Pinpoint the cell where the given text exists, returning its (X, Y) midpoint coordinate. 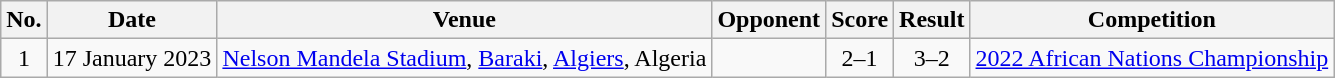
2–1 (860, 58)
Date (132, 20)
3–2 (932, 58)
Score (860, 20)
No. (24, 20)
Venue (464, 20)
Nelson Mandela Stadium, Baraki, Algiers, Algeria (464, 58)
Competition (1152, 20)
2022 African Nations Championship (1152, 58)
Result (932, 20)
Opponent (769, 20)
17 January 2023 (132, 58)
1 (24, 58)
